Scan for the cell matching the given text and deliver its [x, y] coordinate at center. 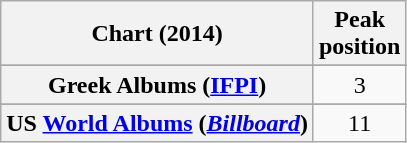
11 [359, 123]
Chart (2014) [158, 34]
US World Albums (Billboard) [158, 123]
Peakposition [359, 34]
3 [359, 85]
Greek Albums (IFPI) [158, 85]
